Output the [x, y] coordinate of the center of the cell containing the given text.  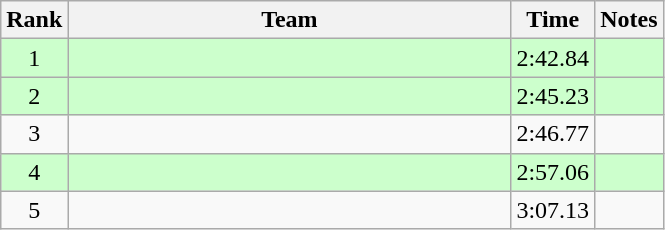
5 [34, 210]
Rank [34, 20]
2 [34, 96]
4 [34, 172]
1 [34, 58]
2:42.84 [553, 58]
2:46.77 [553, 134]
2:57.06 [553, 172]
3 [34, 134]
Time [553, 20]
Team [290, 20]
2:45.23 [553, 96]
3:07.13 [553, 210]
Notes [629, 20]
